Return [x, y] of the center of cell containing provided text 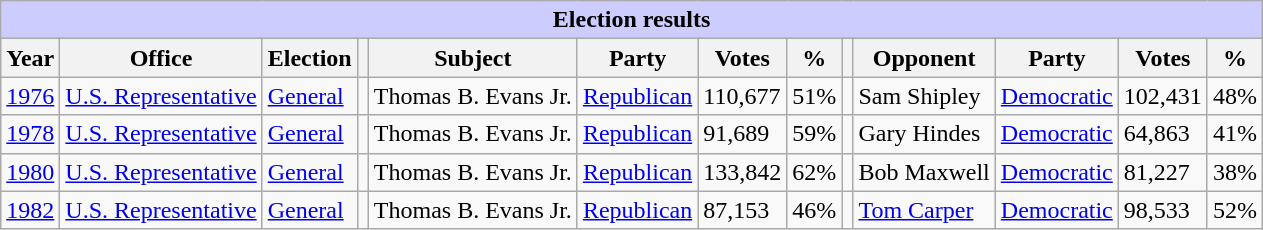
Election results [632, 20]
Office [161, 58]
Opponent [924, 58]
1978 [30, 134]
64,863 [1162, 134]
51% [814, 96]
Election [310, 58]
1976 [30, 96]
110,677 [742, 96]
133,842 [742, 172]
87,153 [742, 210]
Bob Maxwell [924, 172]
59% [814, 134]
Gary Hindes [924, 134]
Year [30, 58]
1982 [30, 210]
Sam Shipley [924, 96]
41% [1234, 134]
102,431 [1162, 96]
Tom Carper [924, 210]
Subject [472, 58]
81,227 [1162, 172]
1980 [30, 172]
38% [1234, 172]
91,689 [742, 134]
52% [1234, 210]
62% [814, 172]
48% [1234, 96]
46% [814, 210]
98,533 [1162, 210]
